Search for the cell housing the specified text and yield its [X, Y] center coordinate. 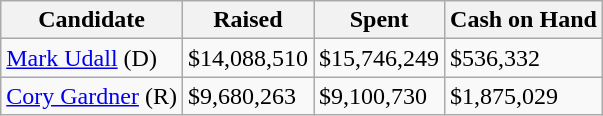
Cory Gardner (R) [92, 96]
$9,100,730 [380, 96]
$15,746,249 [380, 58]
Mark Udall (D) [92, 58]
$14,088,510 [248, 58]
$1,875,029 [524, 96]
Raised [248, 20]
Cash on Hand [524, 20]
$536,332 [524, 58]
$9,680,263 [248, 96]
Spent [380, 20]
Candidate [92, 20]
